Capture the cell that displays the provided text and extract its (X, Y) central coordinate. 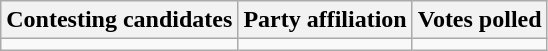
Party affiliation (325, 20)
Contesting candidates (120, 20)
Votes polled (480, 20)
